Return (X, Y) of the center of cell containing provided text 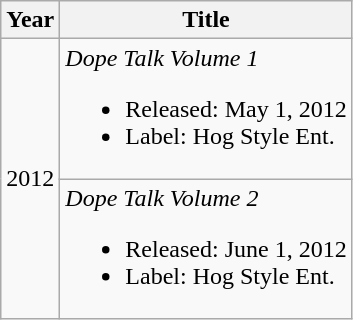
Dope Talk Volume 2Released: June 1, 2012Label: Hog Style Ent. (206, 249)
Year (30, 20)
Title (206, 20)
Dope Talk Volume 1Released: May 1, 2012Label: Hog Style Ent. (206, 109)
2012 (30, 179)
